Locate the cell with the specified text and output its (x, y) center coordinate. 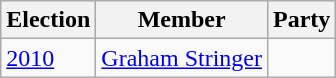
Graham Stringer (182, 58)
2010 (48, 58)
Member (182, 20)
Party (301, 20)
Election (48, 20)
